Return (X, Y) of the center of cell containing provided text 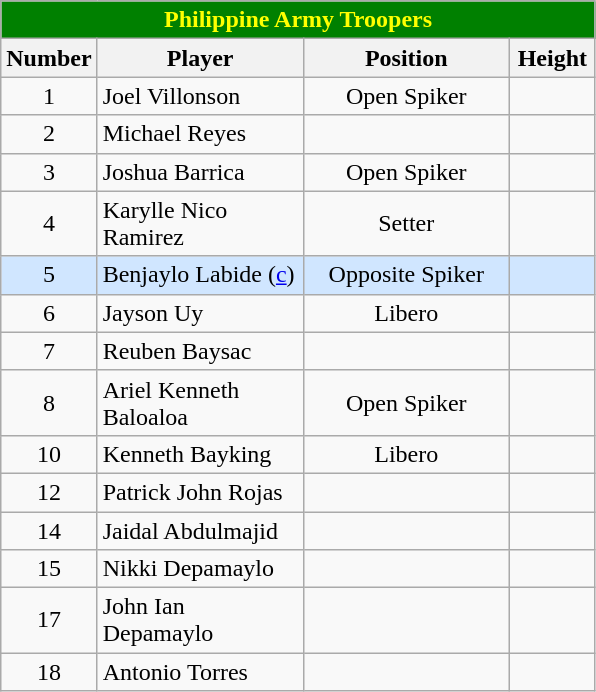
12 (49, 492)
Ariel Kenneth Baloaloa (200, 402)
Height (552, 58)
John Ian Depamaylo (200, 620)
Kenneth Bayking (200, 454)
17 (49, 620)
14 (49, 531)
15 (49, 569)
1 (49, 96)
Player (200, 58)
Philippine Army Troopers (298, 20)
Michael Reyes (200, 134)
Reuben Baysac (200, 351)
6 (49, 313)
Antonio Torres (200, 672)
Patrick John Rojas (200, 492)
Jaidal Abdulmajid (200, 531)
Number (49, 58)
2 (49, 134)
Joshua Barrica (200, 172)
Setter (406, 224)
10 (49, 454)
18 (49, 672)
7 (49, 351)
8 (49, 402)
Nikki Depamaylo (200, 569)
4 (49, 224)
Jayson Uy (200, 313)
Benjaylo Labide (c) (200, 275)
Position (406, 58)
Joel Villonson (200, 96)
3 (49, 172)
Opposite Spiker (406, 275)
Karylle Nico Ramirez (200, 224)
5 (49, 275)
